Extract the [x, y] coordinate from the center of the cell holding the provided text.  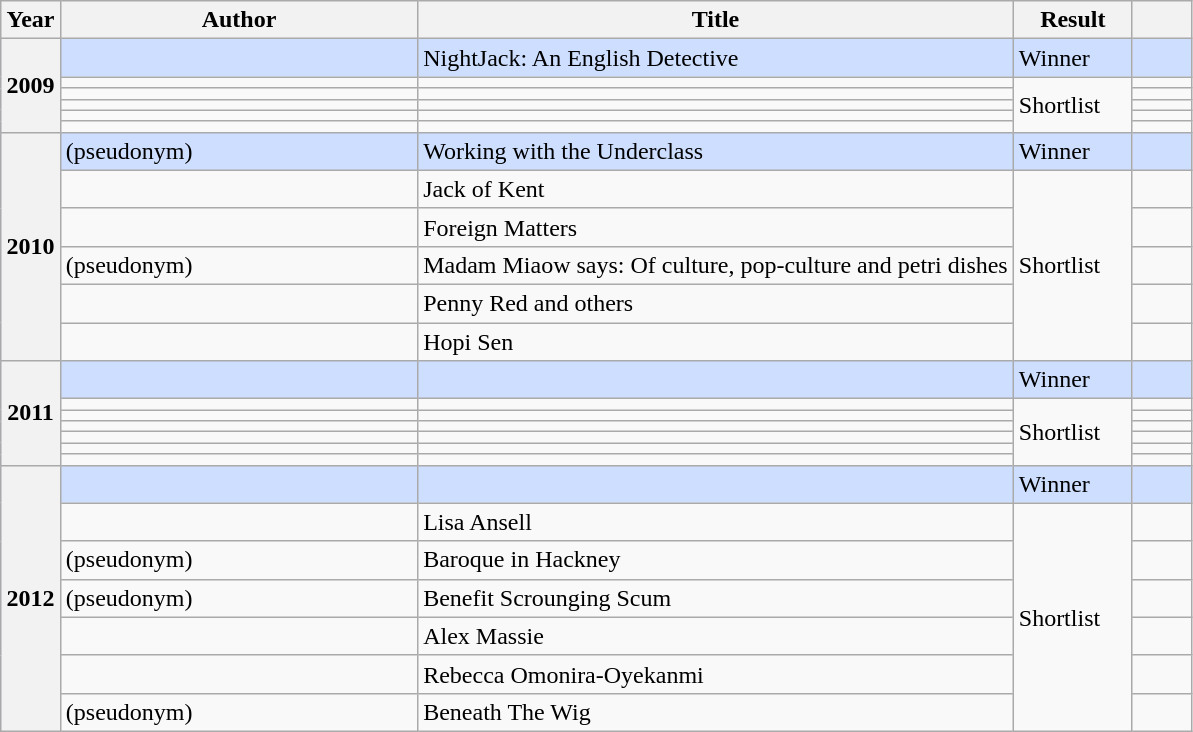
2012 [31, 598]
Madam Miaow says: Of culture, pop-culture and petri dishes [716, 265]
Hopi Sen [716, 341]
Beneath The Wig [716, 712]
Title [716, 20]
Penny Red and others [716, 303]
Foreign Matters [716, 227]
Result [1072, 20]
Working with the Underclass [716, 151]
Benefit Scrounging Scum [716, 598]
Jack of Kent [716, 189]
Baroque in Hackney [716, 560]
Lisa Ansell [716, 522]
NightJack: An English Detective [716, 58]
2009 [31, 86]
2011 [31, 413]
Alex Massie [716, 636]
2010 [31, 246]
Year [31, 20]
Author [238, 20]
Rebecca Omonira-Oyekanmi [716, 674]
